Search for the cell housing the specified text and yield its [X, Y] center coordinate. 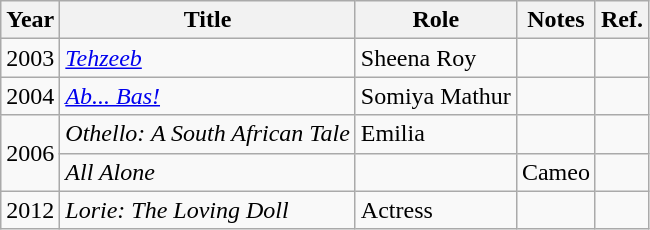
Actress [436, 210]
All Alone [208, 172]
Tehzeeb [208, 58]
Ref. [622, 20]
Lorie: The Loving Doll [208, 210]
2006 [30, 153]
Sheena Roy [436, 58]
Title [208, 20]
Cameo [556, 172]
2004 [30, 96]
2012 [30, 210]
2003 [30, 58]
Othello: A South African Tale [208, 134]
Year [30, 20]
Emilia [436, 134]
Role [436, 20]
Notes [556, 20]
Ab... Bas! [208, 96]
Somiya Mathur [436, 96]
